For the text-containing cell, return its midpoint in [X, Y] coordinate format. 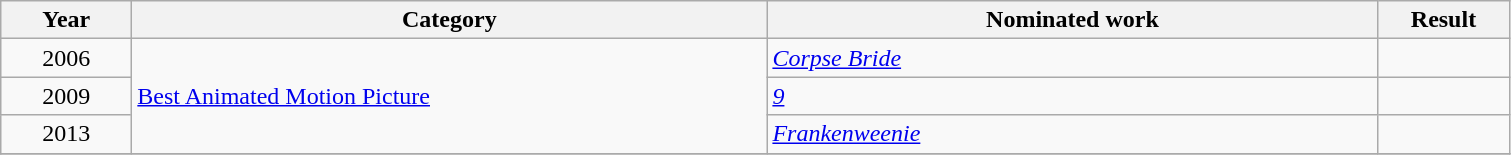
Nominated work [1072, 20]
Best Animated Motion Picture [450, 96]
Year [66, 20]
Result [1444, 20]
Category [450, 20]
Frankenweenie [1072, 134]
2006 [66, 58]
9 [1072, 96]
Corpse Bride [1072, 58]
2009 [66, 96]
2013 [66, 134]
